Detect which cell encompasses the target text, then output its (x, y) center coordinate. 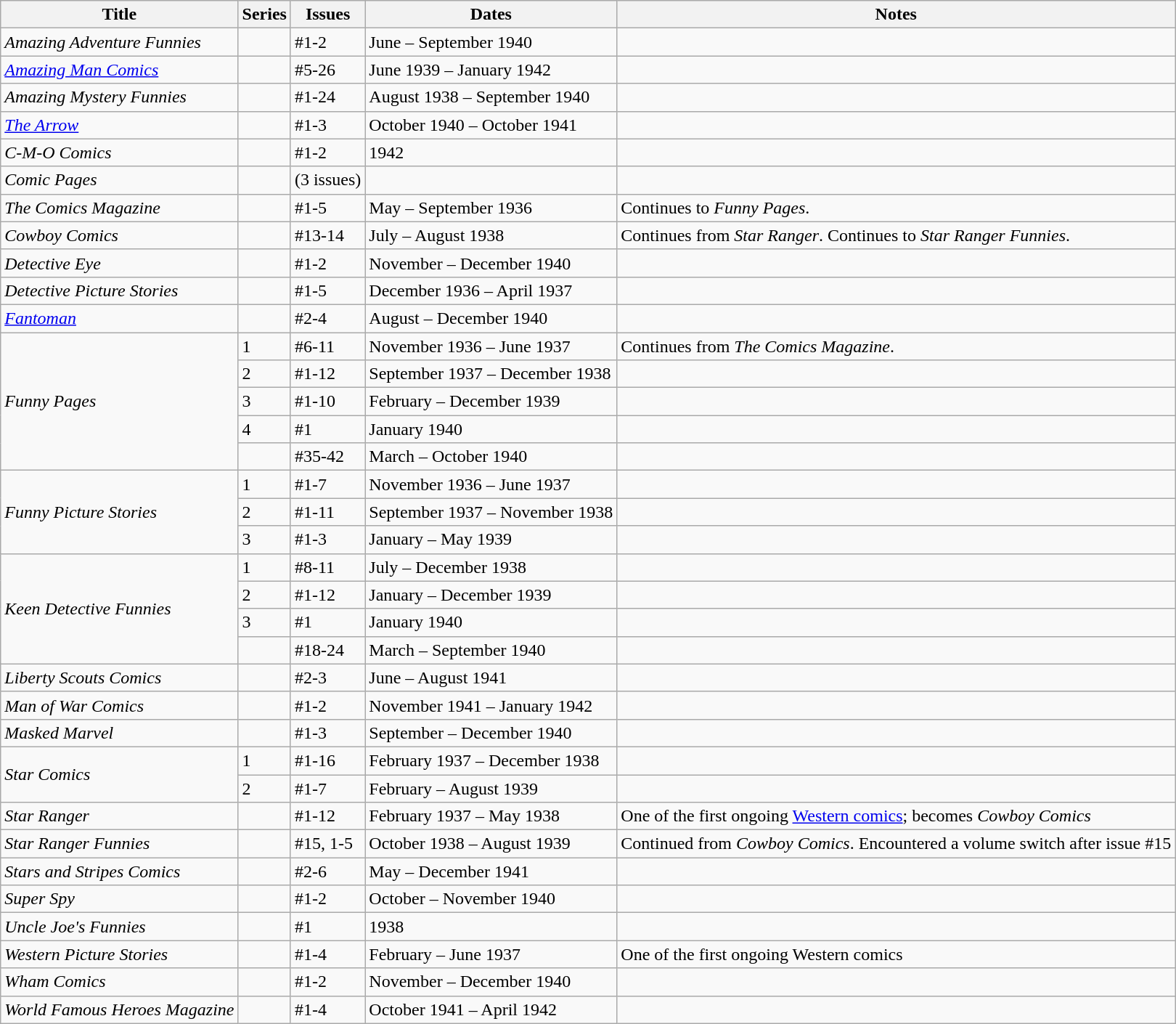
#35-42 (327, 457)
#18-24 (327, 650)
October 1938 – August 1939 (491, 844)
One of the first ongoing Western comics (896, 954)
October – November 1940 (491, 899)
March – October 1940 (491, 457)
March – September 1940 (491, 650)
June – September 1940 (491, 42)
#13-14 (327, 235)
December 1936 – April 1937 (491, 290)
#2-6 (327, 871)
#1-24 (327, 97)
November 1941 – January 1942 (491, 705)
October 1940 – October 1941 (491, 125)
January – December 1939 (491, 595)
May – September 1936 (491, 208)
February 1937 – May 1938 (491, 816)
Cowboy Comics (119, 235)
Uncle Joe's Funnies (119, 927)
June – August 1941 (491, 678)
Wham Comics (119, 982)
Series (264, 15)
September – December 1940 (491, 733)
October 1941 – April 1942 (491, 1009)
Amazing Man Comics (119, 70)
The Arrow (119, 125)
One of the first ongoing Western comics; becomes Cowboy Comics (896, 816)
August 1938 – September 1940 (491, 97)
#2-3 (327, 678)
1938 (491, 927)
Amazing Mystery Funnies (119, 97)
Continues to Funny Pages. (896, 208)
Issues (327, 15)
February – August 1939 (491, 788)
#15, 1-5 (327, 844)
May – December 1941 (491, 871)
September 1937 – November 1938 (491, 512)
September 1937 – December 1938 (491, 374)
February – June 1937 (491, 954)
Funny Picture Stories (119, 512)
July – August 1938 (491, 235)
July – December 1938 (491, 567)
Amazing Adventure Funnies (119, 42)
4 (264, 429)
#1-16 (327, 760)
#1-11 (327, 512)
Super Spy (119, 899)
Comic Pages (119, 180)
1942 (491, 153)
Fantoman (119, 318)
#6-11 (327, 346)
Continued from Cowboy Comics. Encountered a volume switch after issue #15 (896, 844)
(3 issues) (327, 180)
Funny Pages (119, 402)
August – December 1940 (491, 318)
Star Ranger Funnies (119, 844)
Detective Eye (119, 263)
#1-10 (327, 402)
World Famous Heroes Magazine (119, 1009)
Keen Detective Funnies (119, 609)
January – May 1939 (491, 540)
#2-4 (327, 318)
June 1939 – January 1942 (491, 70)
#5-26 (327, 70)
February 1937 – December 1938 (491, 760)
Masked Marvel (119, 733)
Star Ranger (119, 816)
Man of War Comics (119, 705)
Liberty Scouts Comics (119, 678)
February – December 1939 (491, 402)
Stars and Stripes Comics (119, 871)
#8-11 (327, 567)
Title (119, 15)
The Comics Magazine (119, 208)
C-M-O Comics (119, 153)
Western Picture Stories (119, 954)
Detective Picture Stories (119, 290)
Continues from Star Ranger. Continues to Star Ranger Funnies. (896, 235)
Continues from The Comics Magazine. (896, 346)
Notes (896, 15)
Dates (491, 15)
Star Comics (119, 774)
